For the text-containing cell, return its midpoint in (X, Y) coordinate format. 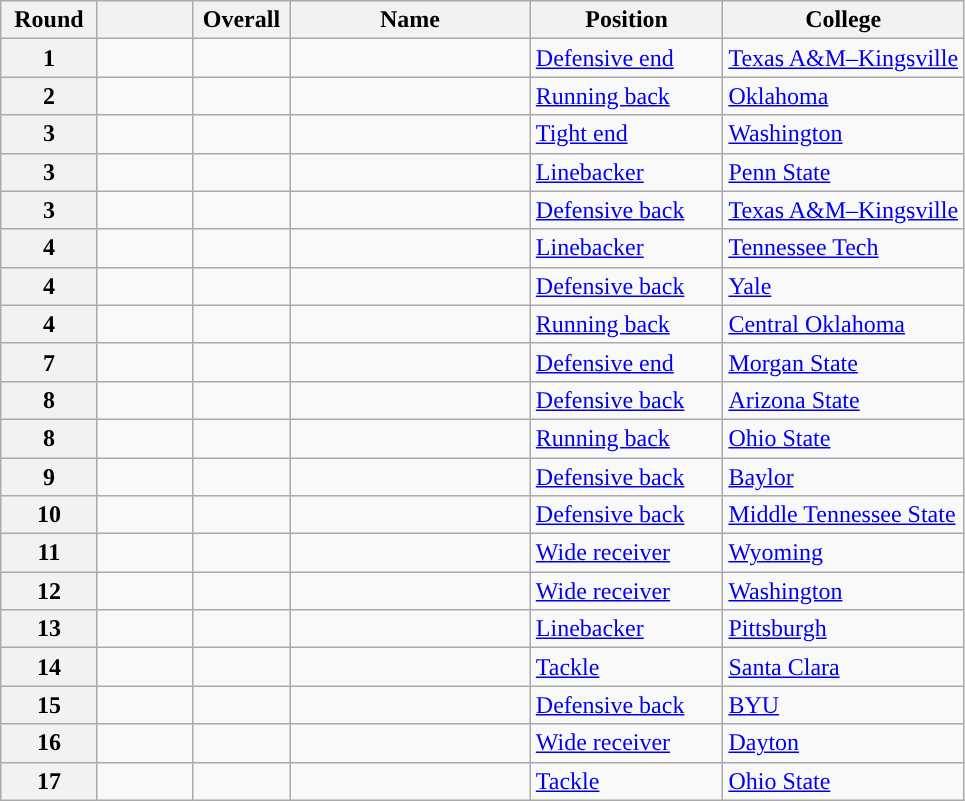
Tight end (626, 134)
Arizona State (844, 400)
Name (410, 20)
Position (626, 20)
15 (49, 705)
9 (49, 477)
Santa Clara (844, 667)
1 (49, 58)
13 (49, 629)
Round (49, 20)
10 (49, 515)
Overall (241, 20)
College (844, 20)
12 (49, 591)
16 (49, 743)
7 (49, 362)
Tennessee Tech (844, 248)
Morgan State (844, 362)
Pittsburgh (844, 629)
2 (49, 96)
Oklahoma (844, 96)
Penn State (844, 172)
Central Oklahoma (844, 324)
Baylor (844, 477)
Dayton (844, 743)
Wyoming (844, 553)
Middle Tennessee State (844, 515)
11 (49, 553)
Yale (844, 286)
14 (49, 667)
BYU (844, 705)
17 (49, 781)
